For the text-containing cell, return its midpoint in (x, y) coordinate format. 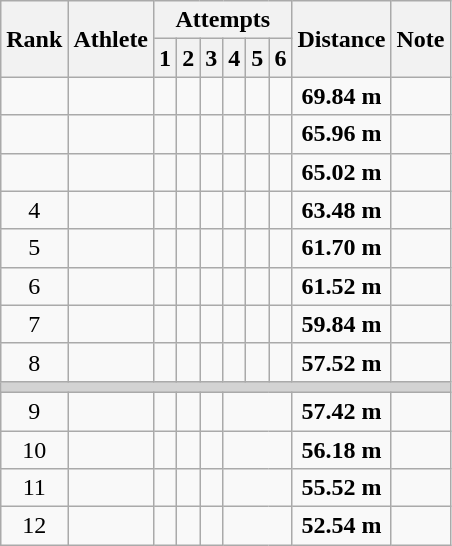
57.52 m (342, 362)
Note (420, 39)
Attempts (223, 20)
65.02 m (342, 172)
7 (34, 324)
3 (212, 58)
56.18 m (342, 449)
61.70 m (342, 248)
Athlete (111, 39)
8 (34, 362)
57.42 m (342, 411)
Rank (34, 39)
63.48 m (342, 210)
12 (34, 526)
69.84 m (342, 96)
2 (188, 58)
Distance (342, 39)
52.54 m (342, 526)
65.96 m (342, 134)
11 (34, 488)
10 (34, 449)
59.84 m (342, 324)
1 (166, 58)
61.52 m (342, 286)
55.52 m (342, 488)
9 (34, 411)
